Locate the cell with the specified text and output its [x, y] center coordinate. 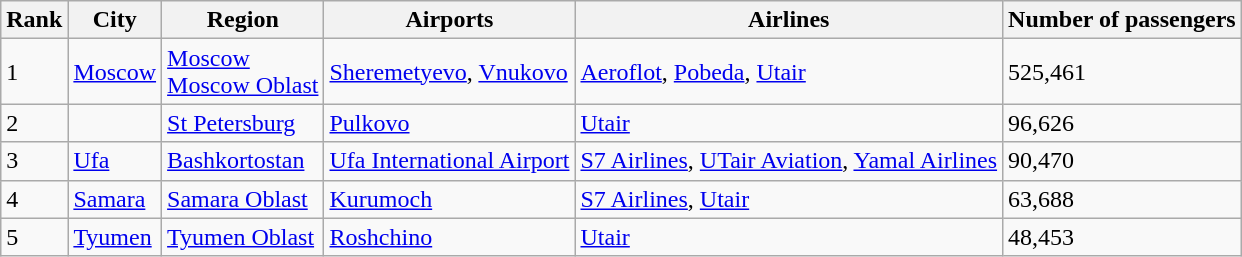
Ufa [115, 161]
2 [34, 123]
Aeroflot, Pobeda, Utair [789, 72]
Region [243, 20]
Number of passengers [1122, 20]
96,626 [1122, 123]
Sheremetyevo, Vnukovo [450, 72]
1 [34, 72]
Moscow [115, 72]
Samara Oblast [243, 199]
City [115, 20]
Kurumoch [450, 199]
Moscow Moscow Oblast [243, 72]
63,688 [1122, 199]
525,461 [1122, 72]
Samara [115, 199]
48,453 [1122, 237]
Roshchino [450, 237]
S7 Airlines, Utair [789, 199]
Rank [34, 20]
Ufa International Airport [450, 161]
Tyumen [115, 237]
90,470 [1122, 161]
3 [34, 161]
Pulkovo [450, 123]
Airports [450, 20]
Bashkortostan [243, 161]
St Petersburg [243, 123]
S7 Airlines, UTair Aviation, Yamal Airlines [789, 161]
4 [34, 199]
Tyumen Oblast [243, 237]
5 [34, 237]
Airlines [789, 20]
